Locate the cell with the specified text and output its [x, y] center coordinate. 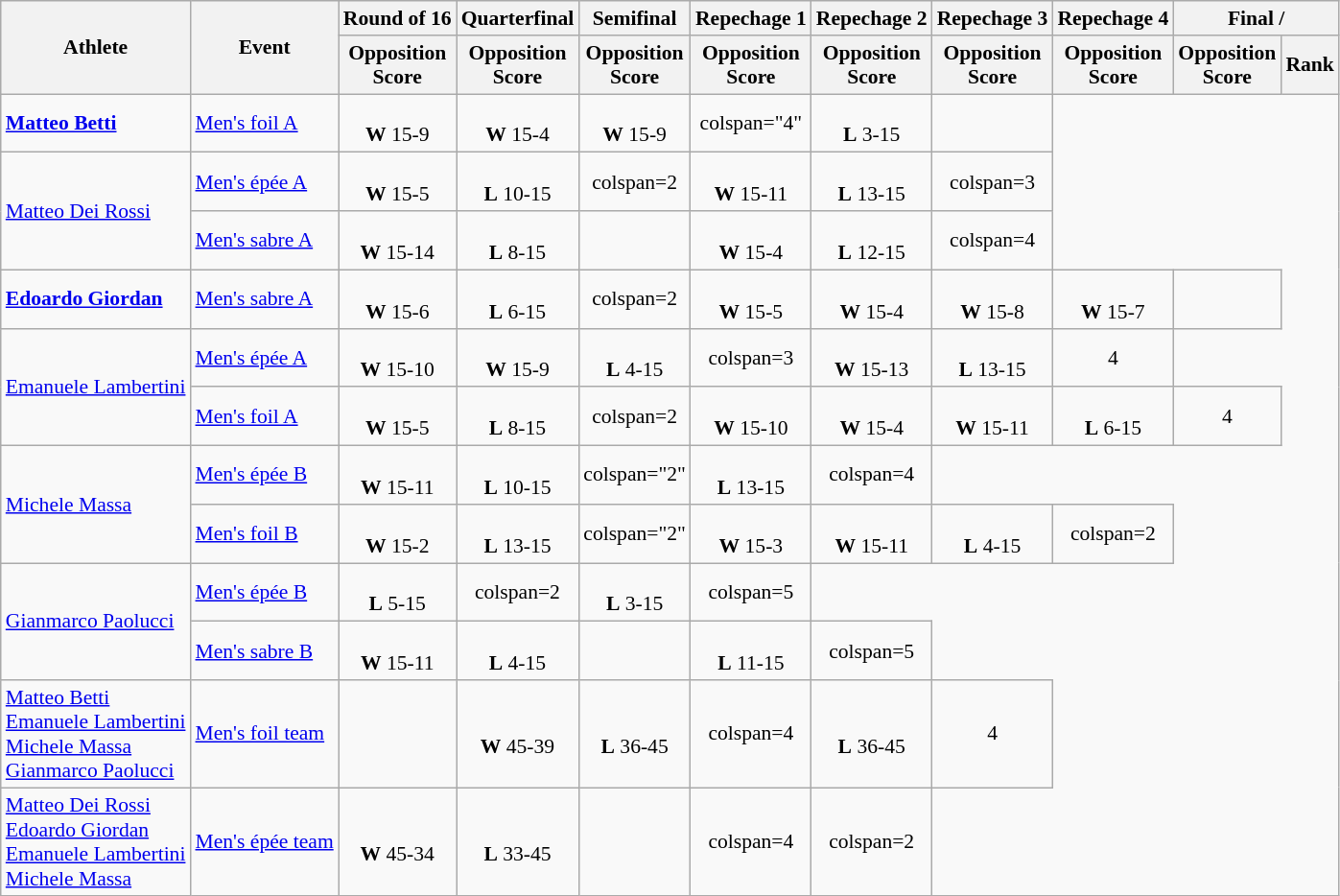
W 15-8 [993, 299]
W 45-39 [518, 734]
L 12-15 [872, 240]
Gianmarco Paolucci [96, 622]
L 5-15 [397, 593]
Men's foil team [264, 734]
Emanuele Lambertini [96, 387]
Round of 16 [397, 18]
L 33-45 [518, 841]
W 15-7 [1113, 299]
Repechage 1 [751, 18]
Michele Massa [96, 505]
Event [264, 48]
W 15-13 [872, 357]
Matteo Betti [96, 123]
Athlete [96, 48]
Repechage 4 [1113, 18]
Rank [1310, 65]
W 15-14 [397, 240]
Matteo Dei RossiEdoardo GiordanEmanuele LambertiniMichele Massa [96, 841]
Edoardo Giordan [96, 299]
Matteo Dei Rossi [96, 211]
colspan="4" [751, 123]
Men's foil B [264, 533]
Final / [1257, 18]
Men's épée team [264, 841]
Men's sabre B [264, 650]
W 15-2 [397, 533]
Repechage 3 [993, 18]
W 15-6 [397, 299]
Semifinal [635, 18]
Quarterfinal [518, 18]
L 11-15 [751, 650]
Matteo BettiEmanuele LambertiniMichele MassaGianmarco Paolucci [96, 734]
Repechage 2 [872, 18]
W 15-3 [751, 533]
W 45-34 [397, 841]
